Pinpoint the cell where the given text exists, returning its (X, Y) midpoint coordinate. 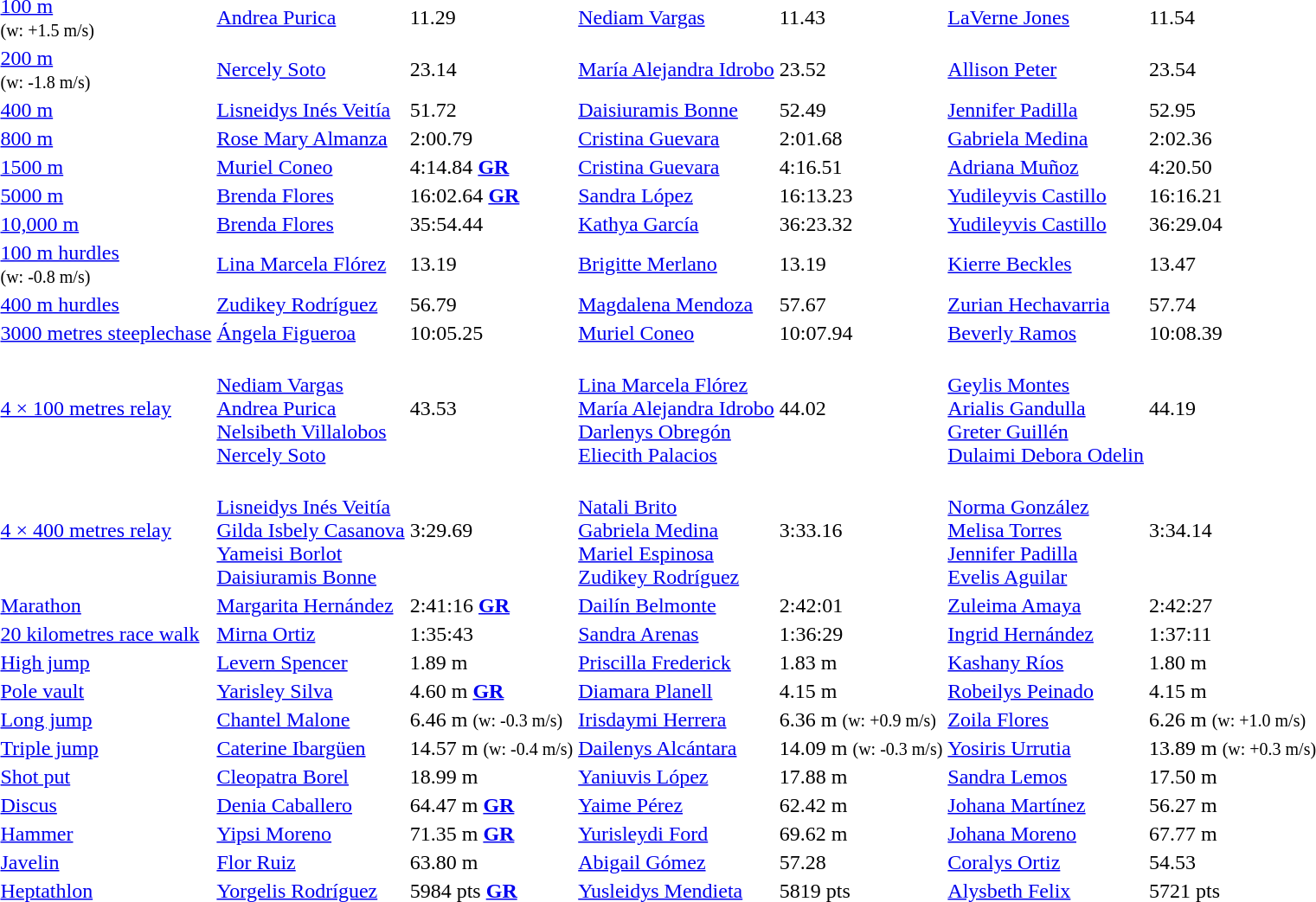
10:07.94 (861, 333)
Sandra López (677, 195)
Yaime Pérez (677, 805)
Zurian Hechavarria (1046, 304)
16:02.64 GR (491, 195)
Robeilys Peinado (1046, 691)
Chantel Malone (311, 720)
María Alejandra Idrobo (677, 69)
35:54.44 (491, 224)
Yaniuvis López (677, 777)
Yosiris Urrutia (1046, 748)
Mirna Ortiz (311, 634)
Allison Peter (1046, 69)
2:01.68 (861, 138)
1.83 m (861, 662)
Dailenys Alcántara (677, 748)
Sandra Arenas (677, 634)
Ángela Figueroa (311, 333)
1:36:29 (861, 634)
63.80 m (491, 862)
Nercely Soto (311, 69)
Diamara Planell (677, 691)
71.35 m GR (491, 834)
Ingrid Hernández (1046, 634)
Gabriela Medina (1046, 138)
Zudikey Rodríguez (311, 304)
51.72 (491, 110)
Daisiuramis Bonne (677, 110)
Zoila Flores (1046, 720)
43.53 (491, 408)
18.99 m (491, 777)
4:16.51 (861, 167)
64.47 m GR (491, 805)
Abigail Gómez (677, 862)
Rose Mary Almanza (311, 138)
Geylis MontesArialis GandullaGreter GuillénDulaimi Debora Odelin (1046, 408)
Kierre Beckles (1046, 265)
1.89 m (491, 662)
Cleopatra Borel (311, 777)
2:41:16 GR (491, 605)
2:42:01 (861, 605)
Yipsi Moreno (311, 834)
Denia Caballero (311, 805)
Lina Marcela FlórezMaría Alejandra IdroboDarlenys ObregónEliecith Palacios (677, 408)
Jennifer Padilla (1046, 110)
Priscilla Frederick (677, 662)
Johana Moreno (1046, 834)
14.09 m (w: -0.3 m/s) (861, 748)
Flor Ruiz (311, 862)
4.60 m GR (491, 691)
Yurisleydi Ford (677, 834)
Adriana Muñoz (1046, 167)
Magdalena Mendoza (677, 304)
57.67 (861, 304)
Caterine Ibargüen (311, 748)
Beverly Ramos (1046, 333)
69.62 m (861, 834)
56.79 (491, 304)
Irisdaymi Herrera (677, 720)
Dailín Belmonte (677, 605)
62.42 m (861, 805)
Johana Martínez (1046, 805)
Norma GonzálezMelisa TorresJennifer PadillaEvelis Aguilar (1046, 530)
10:05.25 (491, 333)
23.52 (861, 69)
2:00.79 (491, 138)
1:35:43 (491, 634)
23.14 (491, 69)
14.57 m (w: -0.4 m/s) (491, 748)
Kashany Ríos (1046, 662)
Yarisley Silva (311, 691)
17.88 m (861, 777)
6.36 m (w: +0.9 m/s) (861, 720)
Kathya García (677, 224)
Natali BritoGabriela MedinaMariel EspinosaZudikey Rodríguez (677, 530)
Margarita Hernández (311, 605)
6.46 m (w: -0.3 m/s) (491, 720)
Sandra Lemos (1046, 777)
3:33.16 (861, 530)
Lisneidys Inés Veitía (311, 110)
36:23.32 (861, 224)
16:13.23 (861, 195)
4.15 m (861, 691)
52.49 (861, 110)
57.28 (861, 862)
Zuleima Amaya (1046, 605)
Levern Spencer (311, 662)
4:14.84 GR (491, 167)
Coralys Ortiz (1046, 862)
3:29.69 (491, 530)
Lisneidys Inés VeitíaGilda Isbely Casanova Yameisi BorlotDaisiuramis Bonne (311, 530)
Lina Marcela Flórez (311, 265)
Nediam VargasAndrea PuricaNelsibeth VillalobosNercely Soto (311, 408)
44.02 (861, 408)
Brigitte Merlano (677, 265)
